Scan for the cell matching the given text and deliver its (x, y) coordinate at center. 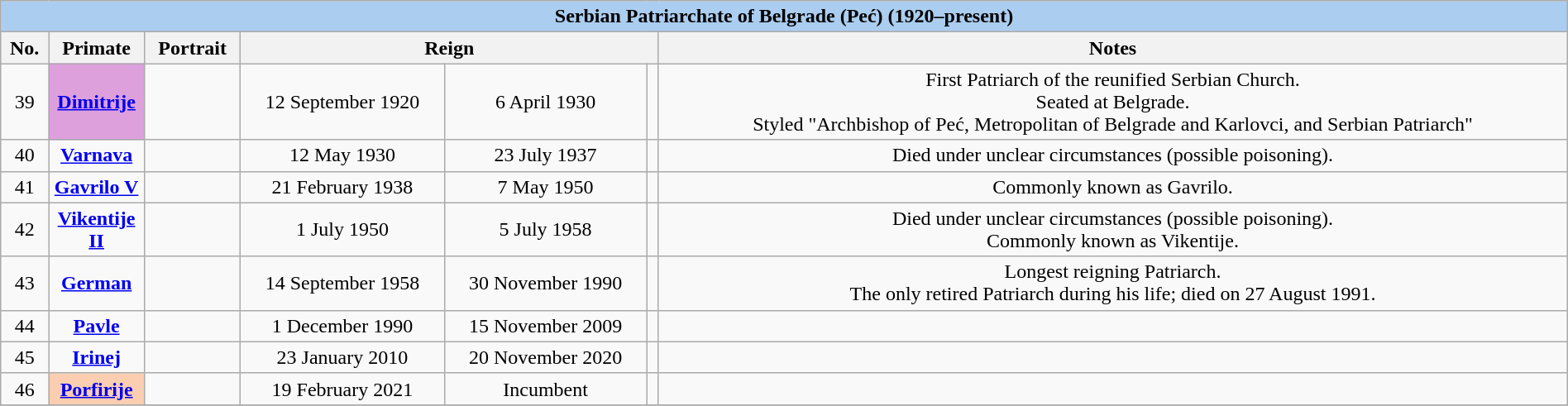
44 (25, 326)
43 (25, 283)
39 (25, 102)
Incumbent (546, 389)
14 September 1958 (342, 283)
Died under unclear circumstances (possible poisoning). (1113, 155)
Porfirije (97, 389)
12 May 1930 (342, 155)
20 November 2020 (546, 357)
Portrait (193, 48)
German (97, 283)
No. (25, 48)
6 April 1930 (546, 102)
Longest reigning Patriarch.The only retired Patriarch during his life; died on 27 August 1991. (1113, 283)
12 September 1920 (342, 102)
Vikentije II (97, 230)
Died under unclear circumstances (possible poisoning).Commonly known as Vikentije. (1113, 230)
Serbian Patriarchate of Belgrade (Peć) (1920–present) (784, 17)
23 January 2010 (342, 357)
Reign (450, 48)
Gavrilo V (97, 187)
46 (25, 389)
Commonly known as Gavrilo. (1113, 187)
1 December 1990 (342, 326)
Primate (97, 48)
41 (25, 187)
Pavle (97, 326)
Dimitrije (97, 102)
Varnava (97, 155)
19 February 2021 (342, 389)
42 (25, 230)
1 July 1950 (342, 230)
7 May 1950 (546, 187)
15 November 2009 (546, 326)
23 July 1937 (546, 155)
45 (25, 357)
21 February 1938 (342, 187)
30 November 1990 (546, 283)
Notes (1113, 48)
40 (25, 155)
Irinej (97, 357)
5 July 1958 (546, 230)
